From the cell containing the given text, extract its center point as [X, Y] coordinate. 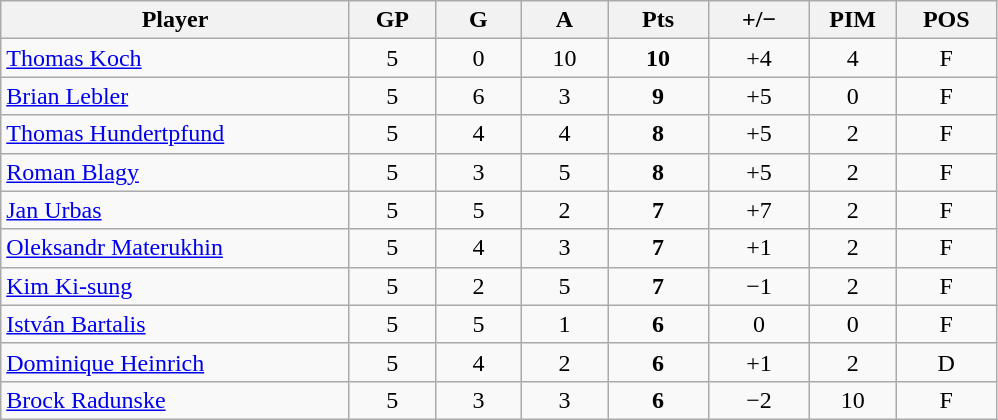
POS [946, 20]
Pts [658, 20]
1 [564, 324]
Roman Blagy [176, 172]
Player [176, 20]
Thomas Koch [176, 58]
Brian Lebler [176, 96]
+7 [760, 210]
Brock Radunske [176, 400]
István Bartalis [176, 324]
Oleksandr Materukhin [176, 248]
PIM [853, 20]
GP [392, 20]
9 [658, 96]
Dominique Heinrich [176, 362]
Jan Urbas [176, 210]
+4 [760, 58]
G [478, 20]
Kim Ki-sung [176, 286]
−2 [760, 400]
−1 [760, 286]
A [564, 20]
D [946, 362]
+/− [760, 20]
Thomas Hundertpfund [176, 134]
